Return the (x, y) coordinate for the center point of the cell that contains the specified text.  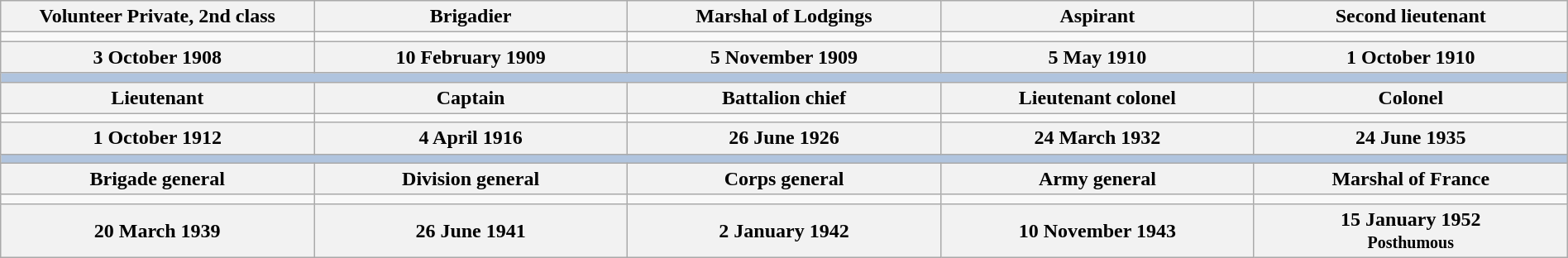
Lieutenant (157, 98)
4 April 1916 (471, 138)
2 January 1942 (784, 230)
3 October 1908 (157, 57)
Captain (471, 98)
Army general (1097, 179)
20 March 1939 (157, 230)
Second lieutenant (1411, 17)
24 March 1932 (1097, 138)
Lieutenant colonel (1097, 98)
Colonel (1411, 98)
26 June 1926 (784, 138)
1 October 1912 (157, 138)
Marshal of Lodgings (784, 17)
Division general (471, 179)
1 October 1910 (1411, 57)
26 June 1941 (471, 230)
24 June 1935 (1411, 138)
Volunteer Private, 2nd class (157, 17)
Brigade general (157, 179)
10 November 1943 (1097, 230)
10 February 1909 (471, 57)
15 January 1952Posthumous (1411, 230)
5 November 1909 (784, 57)
5 May 1910 (1097, 57)
Corps general (784, 179)
Marshal of France (1411, 179)
Aspirant (1097, 17)
Battalion chief (784, 98)
Brigadier (471, 17)
